Search for the cell housing the specified text and yield its [X, Y] center coordinate. 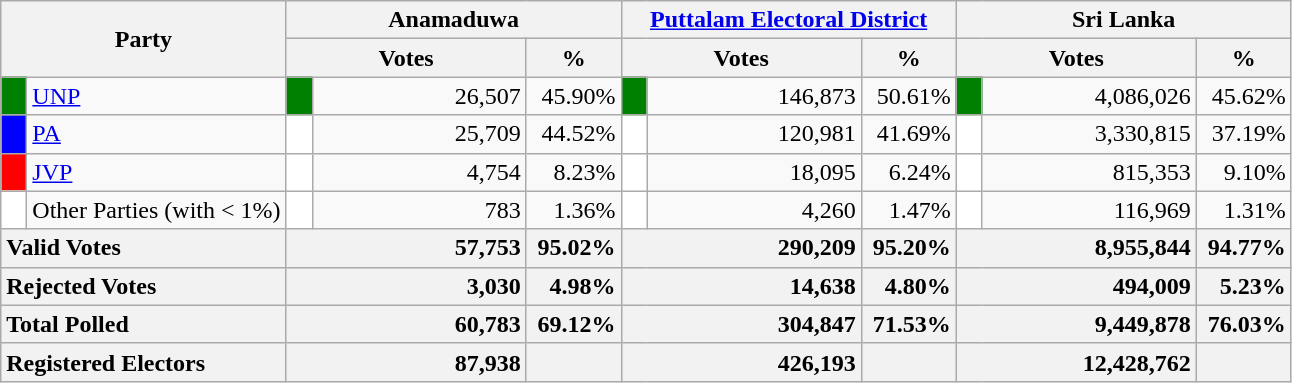
87,938 [406, 362]
8,955,844 [1076, 248]
4,086,026 [1089, 96]
Other Parties (with < 1%) [156, 210]
494,009 [1076, 286]
44.52% [574, 134]
Party [144, 39]
69.12% [574, 324]
JVP [156, 172]
Rejected Votes [144, 286]
Total Polled [144, 324]
25,709 [419, 134]
116,969 [1089, 210]
95.20% [908, 248]
783 [419, 210]
3,330,815 [1089, 134]
76.03% [1244, 324]
14,638 [741, 286]
8.23% [574, 172]
UNP [156, 96]
37.19% [1244, 134]
5.23% [1244, 286]
45.62% [1244, 96]
PA [156, 134]
94.77% [1244, 248]
290,209 [741, 248]
1.36% [574, 210]
12,428,762 [1076, 362]
45.90% [574, 96]
1.47% [908, 210]
4.98% [574, 286]
426,193 [741, 362]
120,981 [754, 134]
50.61% [908, 96]
60,783 [406, 324]
57,753 [406, 248]
18,095 [754, 172]
95.02% [574, 248]
3,030 [406, 286]
4.80% [908, 286]
26,507 [419, 96]
4,754 [419, 172]
71.53% [908, 324]
9.10% [1244, 172]
304,847 [741, 324]
Anamaduwa [454, 20]
4,260 [754, 210]
9,449,878 [1076, 324]
Puttalam Electoral District [788, 20]
Sri Lanka [1124, 20]
815,353 [1089, 172]
41.69% [908, 134]
Valid Votes [144, 248]
Registered Electors [144, 362]
6.24% [908, 172]
146,873 [754, 96]
1.31% [1244, 210]
